Search for the cell housing the specified text and yield its (X, Y) center coordinate. 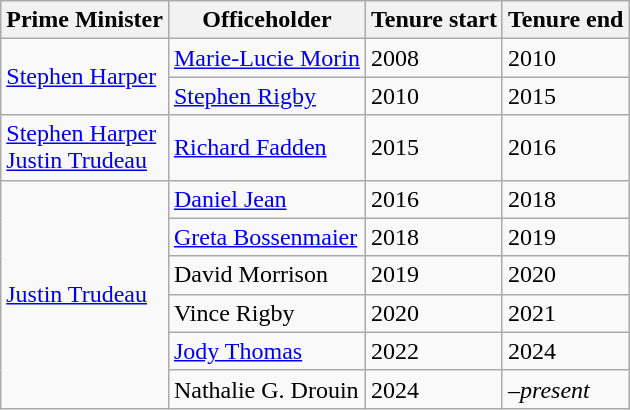
David Morrison (266, 275)
Tenure end (565, 20)
Vince Rigby (266, 313)
Officeholder (266, 20)
Greta Bossenmaier (266, 237)
2021 (565, 313)
Stephen Harper (85, 77)
Prime Minister (85, 20)
Tenure start (434, 20)
2022 (434, 351)
2008 (434, 58)
Stephen Rigby (266, 96)
Marie-Lucie Morin (266, 58)
Stephen HarperJustin Trudeau (85, 148)
Justin Trudeau (85, 294)
Daniel Jean (266, 199)
Jody Thomas (266, 351)
–present (565, 389)
Nathalie G. Drouin (266, 389)
Richard Fadden (266, 148)
